Return the [X, Y] coordinate for the center point of the cell that contains the specified text.  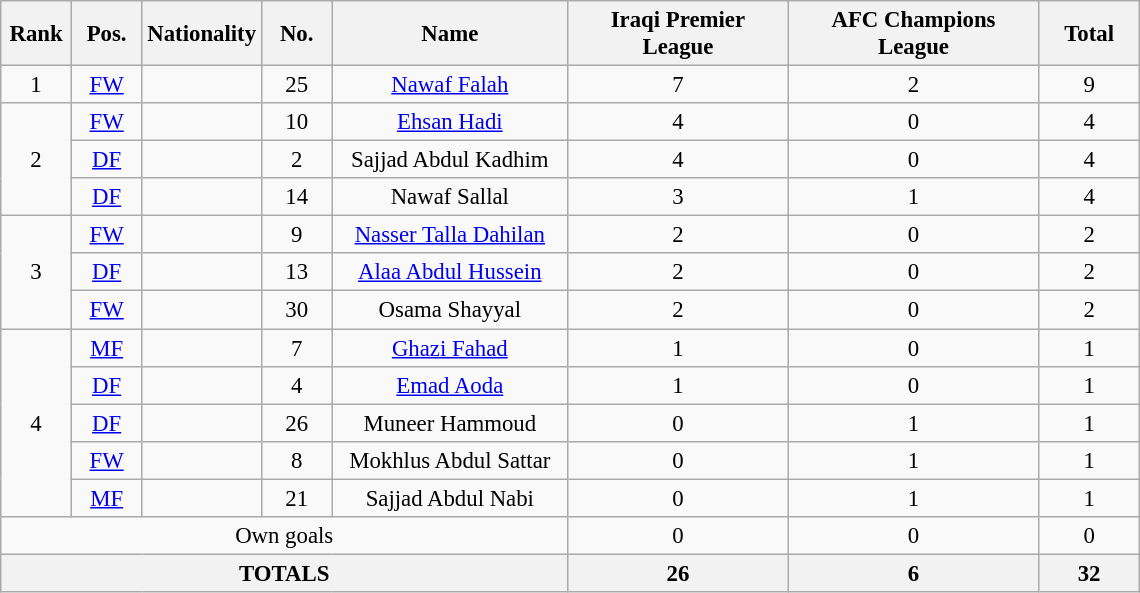
Nawaf Falah [450, 85]
6 [914, 573]
Total [1090, 34]
30 [296, 310]
Iraqi Premier League [678, 34]
14 [296, 197]
Nationality [202, 34]
Own goals [284, 536]
10 [296, 122]
32 [1090, 573]
Mokhlus Abdul Sattar [450, 460]
Sajjad Abdul Nabi [450, 498]
Name [450, 34]
13 [296, 273]
Osama Shayyal [450, 310]
Ghazi Fahad [450, 348]
Nasser Talla Dahilan [450, 235]
25 [296, 85]
8 [296, 460]
TOTALS [284, 573]
Muneer Hammoud [450, 423]
No. [296, 34]
Alaa Abdul Hussein [450, 273]
Pos. [106, 34]
Emad Aoda [450, 385]
Nawaf Sallal [450, 197]
Rank [36, 34]
Sajjad Abdul Kadhim [450, 160]
Ehsan Hadi [450, 122]
AFC Champions League [914, 34]
21 [296, 498]
